Determine the (x, y) coordinate at the center of the cell enclosing the given text.  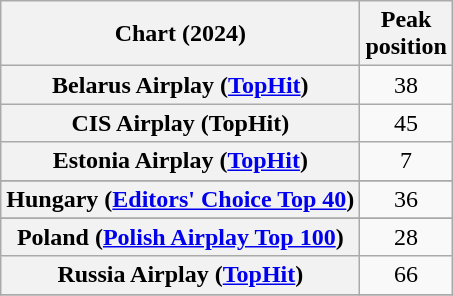
28 (406, 237)
Belarus Airplay (TopHit) (180, 85)
Hungary (Editors' Choice Top 40) (180, 199)
66 (406, 275)
Poland (Polish Airplay Top 100) (180, 237)
38 (406, 85)
45 (406, 123)
36 (406, 199)
Russia Airplay (TopHit) (180, 275)
7 (406, 161)
Peakposition (406, 34)
CIS Airplay (TopHit) (180, 123)
Chart (2024) (180, 34)
Estonia Airplay (TopHit) (180, 161)
